Provide the [X, Y] coordinate of the cell's center where the given text is located.  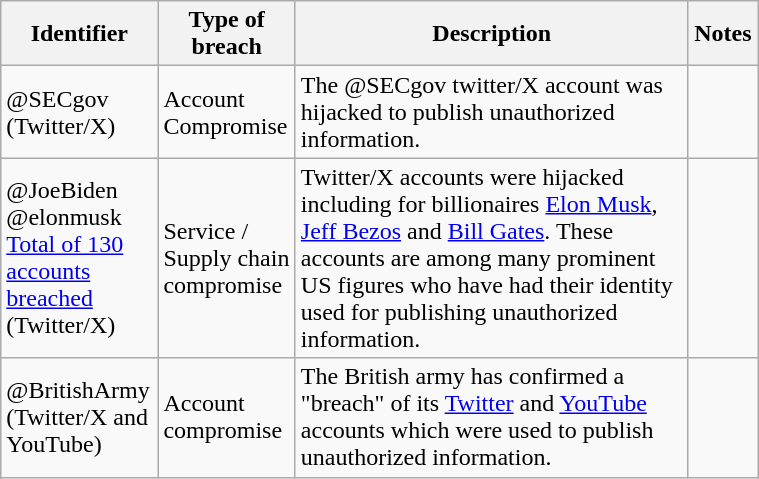
Account Compromise [226, 112]
@SECgov(Twitter/X) [80, 112]
Notes [723, 34]
Type of breach [226, 34]
Account compromise [226, 418]
The @SECgov twitter/X account was hijacked to publish unauthorized information. [492, 112]
Identifier [80, 34]
Service / Supply chain compromise [226, 258]
The British army has confirmed a "breach" of its Twitter and YouTube accounts which were used to publish unauthorized information. [492, 418]
@JoeBiden@elonmusk Total of 130 accounts breached (Twitter/X) [80, 258]
@BritishArmy(Twitter/X and YouTube) [80, 418]
Description [492, 34]
